Detect which cell encompasses the target text, then output its [X, Y] center coordinate. 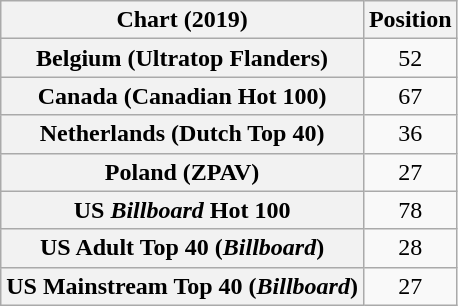
Canada (Canadian Hot 100) [182, 96]
Poland (ZPAV) [182, 172]
Belgium (Ultratop Flanders) [182, 58]
US Mainstream Top 40 (Billboard) [182, 286]
Netherlands (Dutch Top 40) [182, 134]
Chart (2019) [182, 20]
36 [410, 134]
28 [410, 248]
67 [410, 96]
52 [410, 58]
US Billboard Hot 100 [182, 210]
78 [410, 210]
Position [410, 20]
US Adult Top 40 (Billboard) [182, 248]
